Pinpoint the cell where the given text exists, returning its (X, Y) midpoint coordinate. 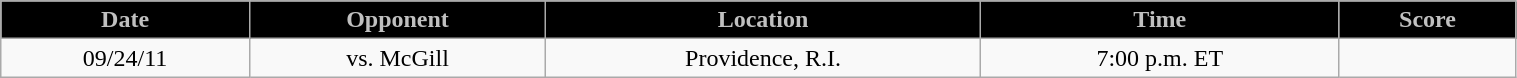
7:00 p.m. ET (1160, 58)
vs. McGill (397, 58)
Location (764, 20)
Opponent (397, 20)
09/24/11 (126, 58)
Score (1428, 20)
Time (1160, 20)
Date (126, 20)
Providence, R.I. (764, 58)
